Return [x, y] of the center of cell containing provided text 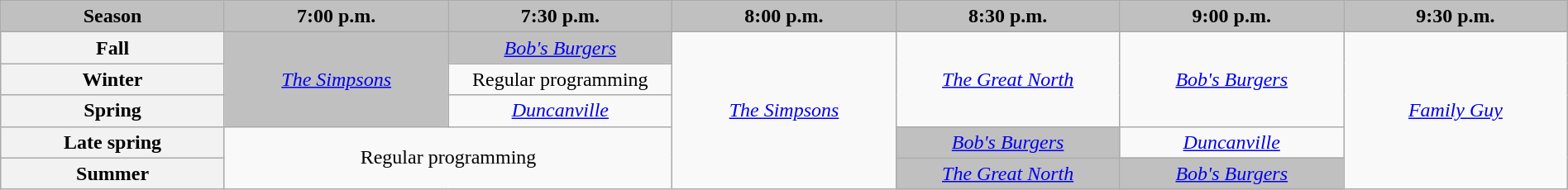
7:30 p.m. [561, 17]
Fall [112, 48]
8:00 p.m. [784, 17]
8:30 p.m. [1007, 17]
Winter [112, 79]
7:00 p.m. [336, 17]
Late spring [112, 142]
Spring [112, 111]
Summer [112, 173]
Family Guy [1456, 111]
9:30 p.m. [1456, 17]
9:00 p.m. [1232, 17]
Season [112, 17]
